Output the (x, y) coordinate of the center of the cell containing the given text.  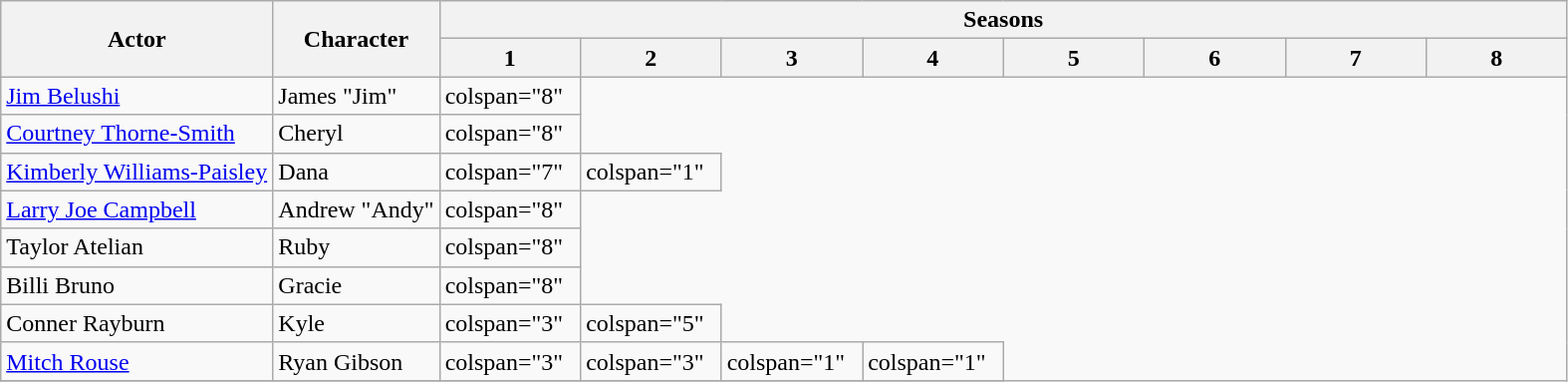
4 (932, 58)
Andrew "Andy" (357, 209)
Ryan Gibson (357, 361)
James "Jim" (357, 96)
1 (510, 58)
Actor (137, 39)
Kimberly Williams-Paisley (137, 172)
Cheryl (357, 134)
Seasons (1003, 20)
Larry Joe Campbell (137, 209)
Gracie (357, 285)
5 (1074, 58)
Courtney Thorne-Smith (137, 134)
2 (652, 58)
Mitch Rouse (137, 361)
3 (791, 58)
Character (357, 39)
6 (1215, 58)
Dana (357, 172)
Kyle (357, 323)
8 (1496, 58)
Conner Rayburn (137, 323)
Ruby (357, 247)
7 (1355, 58)
Jim Belushi (137, 96)
colspan="5" (652, 323)
Taylor Atelian (137, 247)
Billi Bruno (137, 285)
colspan="7" (510, 172)
